Search for the cell housing the specified text and yield its [X, Y] center coordinate. 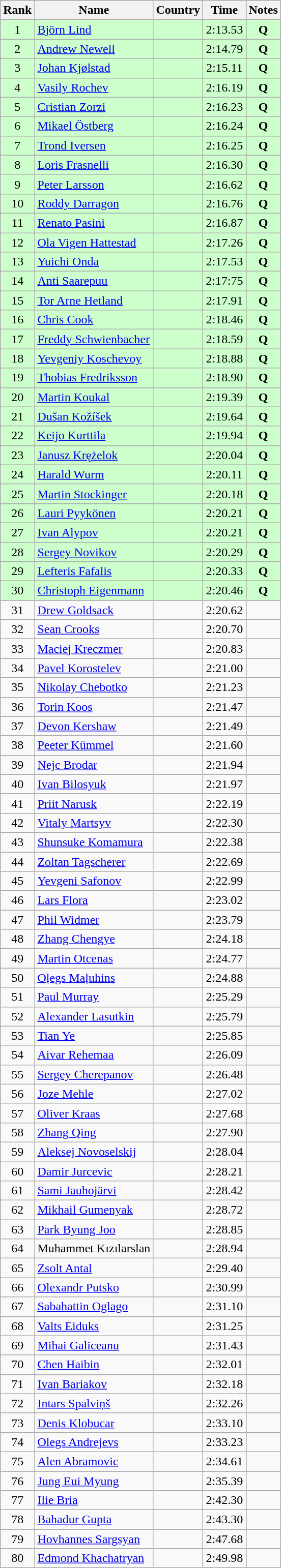
2:22.69 [224, 862]
2:21.94 [224, 765]
60 [17, 1171]
Keijo Kurttila [94, 436]
11 [17, 223]
2:20.04 [224, 455]
4 [17, 87]
Chris Cook [94, 320]
19 [17, 378]
34 [17, 668]
35 [17, 687]
18 [17, 358]
51 [17, 997]
31 [17, 610]
2:26.48 [224, 1074]
Muhammet Kızılarslan [94, 1249]
14 [17, 281]
2:35.39 [224, 1481]
2:29.40 [224, 1268]
Valts Eiduks [94, 1326]
Lauri Pyykönen [94, 513]
65 [17, 1268]
37 [17, 726]
2:14.79 [224, 49]
32 [17, 629]
9 [17, 184]
Björn Lind [94, 29]
3 [17, 68]
2:16.87 [224, 223]
2:33.23 [224, 1442]
Oliver Kraas [94, 1113]
Denis Klobucar [94, 1423]
Olexandr Putsko [94, 1287]
17 [17, 339]
Torin Koos [94, 707]
Intars Spalviņš [94, 1403]
2:25.79 [224, 1016]
2:16.76 [224, 203]
2:19.94 [224, 436]
8 [17, 165]
25 [17, 494]
63 [17, 1229]
2:21.49 [224, 726]
2:30.99 [224, 1287]
59 [17, 1152]
75 [17, 1461]
15 [17, 300]
70 [17, 1365]
Priit Narusk [94, 803]
Bahadur Gupta [94, 1520]
Trond Iversen [94, 145]
2:19.39 [224, 397]
57 [17, 1113]
2:31.10 [224, 1307]
2:20.83 [224, 649]
2:19.64 [224, 416]
2:32.26 [224, 1403]
Andrew Newell [94, 49]
Mikhail Gumenyak [94, 1210]
Sean Crooks [94, 629]
Rank [17, 10]
77 [17, 1500]
Renato Pasini [94, 223]
2:17.91 [224, 300]
2:28.04 [224, 1152]
2:28.42 [224, 1191]
2:18.90 [224, 378]
2:28.85 [224, 1229]
Nikolay Chebotko [94, 687]
2:15.11 [224, 68]
50 [17, 978]
78 [17, 1520]
Aleksej Novoselskij [94, 1152]
5 [17, 107]
Vasily Rochev [94, 87]
2:16.19 [224, 87]
Tian Ye [94, 1036]
2:20.11 [224, 474]
Ivan Bilosyuk [94, 784]
Edmond Khachatryan [94, 1558]
2:22.19 [224, 803]
Loris Frasnelli [94, 165]
36 [17, 707]
2:20.33 [224, 571]
2:20.70 [224, 629]
Roddy Darragon [94, 203]
Joze Mehle [94, 1094]
54 [17, 1055]
21 [17, 416]
49 [17, 958]
Peter Larsson [94, 184]
2 [17, 49]
53 [17, 1036]
Lefteris Fafalis [94, 571]
2:13.53 [224, 29]
2:34.61 [224, 1461]
Alexander Lasutkin [94, 1016]
Ilie Bria [94, 1500]
Shunsuke Komamura [94, 842]
Vitaly Martsyv [94, 823]
Cristian Zorzi [94, 107]
Pavel Korostelev [94, 668]
Thobias Fredriksson [94, 378]
Park Byung Joo [94, 1229]
Dušan Kožíšek [94, 416]
2:18.46 [224, 320]
2:28.72 [224, 1210]
2:27.02 [224, 1094]
2:22.30 [224, 823]
46 [17, 900]
79 [17, 1539]
2:31.25 [224, 1326]
2:27.90 [224, 1132]
Aivar Rehemaa [94, 1055]
Zsolt Antal [94, 1268]
2:20.62 [224, 610]
12 [17, 243]
76 [17, 1481]
2:27.68 [224, 1113]
40 [17, 784]
2:24.18 [224, 939]
Hovhannes Sargsyan [94, 1539]
2:21.60 [224, 745]
2:17.53 [224, 262]
Zhang Chengye [94, 939]
39 [17, 765]
Ivan Alypov [94, 532]
Johan Kjølstad [94, 68]
56 [17, 1094]
68 [17, 1326]
Chen Haibin [94, 1365]
44 [17, 862]
Sergey Novikov [94, 552]
Tor Arne Hetland [94, 300]
2:20.46 [224, 591]
73 [17, 1423]
Yevgeniy Koschevoy [94, 358]
2:28.21 [224, 1171]
13 [17, 262]
2:47.68 [224, 1539]
2:25.29 [224, 997]
Phil Widmer [94, 920]
Yevgeni Safonov [94, 881]
30 [17, 591]
16 [17, 320]
20 [17, 397]
Oļegs Maļuhins [94, 978]
Yuichi Onda [94, 262]
2:26.09 [224, 1055]
23 [17, 455]
2:21.47 [224, 707]
38 [17, 745]
43 [17, 842]
41 [17, 803]
Devon Kershaw [94, 726]
Paul Murray [94, 997]
2:16.23 [224, 107]
Freddy Schwienbacher [94, 339]
Drew Goldsack [94, 610]
Zhang Qing [94, 1132]
2:42.30 [224, 1500]
Ivan Bariakov [94, 1384]
Mihai Galiceanu [94, 1345]
Zoltan Tagscherer [94, 862]
2:25.85 [224, 1036]
2:31.43 [224, 1345]
Jung Eui Myung [94, 1481]
48 [17, 939]
2:21.97 [224, 784]
2:16.62 [224, 184]
47 [17, 920]
2:20.18 [224, 494]
2:21.23 [224, 687]
2:18.88 [224, 358]
2:32.18 [224, 1384]
2:16.30 [224, 165]
80 [17, 1558]
Olegs Andrejevs [94, 1442]
62 [17, 1210]
2:23.79 [224, 920]
10 [17, 203]
27 [17, 532]
66 [17, 1287]
Maciej Kreczmer [94, 649]
Martin Koukal [94, 397]
55 [17, 1074]
24 [17, 474]
6 [17, 126]
Name [94, 10]
Mikael Östberg [94, 126]
Time [224, 10]
26 [17, 513]
52 [17, 1016]
1 [17, 29]
28 [17, 552]
Ola Vigen Hattestad [94, 243]
Nejc Brodar [94, 765]
2:28.94 [224, 1249]
2:49.98 [224, 1558]
Alen Abramovic [94, 1461]
74 [17, 1442]
Martin Stockinger [94, 494]
33 [17, 649]
2:22.99 [224, 881]
2:18.59 [224, 339]
22 [17, 436]
2:24.77 [224, 958]
2:21.00 [224, 668]
Anti Saarepuu [94, 281]
61 [17, 1191]
2:33.10 [224, 1423]
2:32.01 [224, 1365]
2:24.88 [224, 978]
2:23.02 [224, 900]
Peeter Kümmel [94, 745]
67 [17, 1307]
Janusz Krężelok [94, 455]
58 [17, 1132]
2:17:75 [224, 281]
64 [17, 1249]
29 [17, 571]
2:20.29 [224, 552]
2:16.24 [224, 126]
Sergey Cherepanov [94, 1074]
Damir Jurcevic [94, 1171]
Lars Flora [94, 900]
45 [17, 881]
2:22.38 [224, 842]
42 [17, 823]
2:17.26 [224, 243]
2:43.30 [224, 1520]
Harald Wurm [94, 474]
Martin Otcenas [94, 958]
71 [17, 1384]
2:16.25 [224, 145]
7 [17, 145]
Sami Jauhojärvi [94, 1191]
Sabahattin Oglago [94, 1307]
Country [178, 10]
69 [17, 1345]
Notes [263, 10]
72 [17, 1403]
Christoph Eigenmann [94, 591]
